Extract the (X, Y) coordinate from the center of the cell holding the provided text.  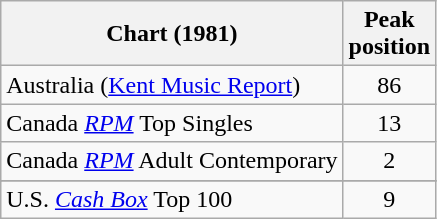
86 (389, 85)
Australia (Kent Music Report) (172, 85)
U.S. Cash Box Top 100 (172, 199)
Chart (1981) (172, 34)
9 (389, 199)
13 (389, 123)
Peakposition (389, 34)
Canada RPM Adult Contemporary (172, 161)
Canada RPM Top Singles (172, 123)
2 (389, 161)
